Identify which cell holds the provided text, then report its [X, Y] central coordinate. 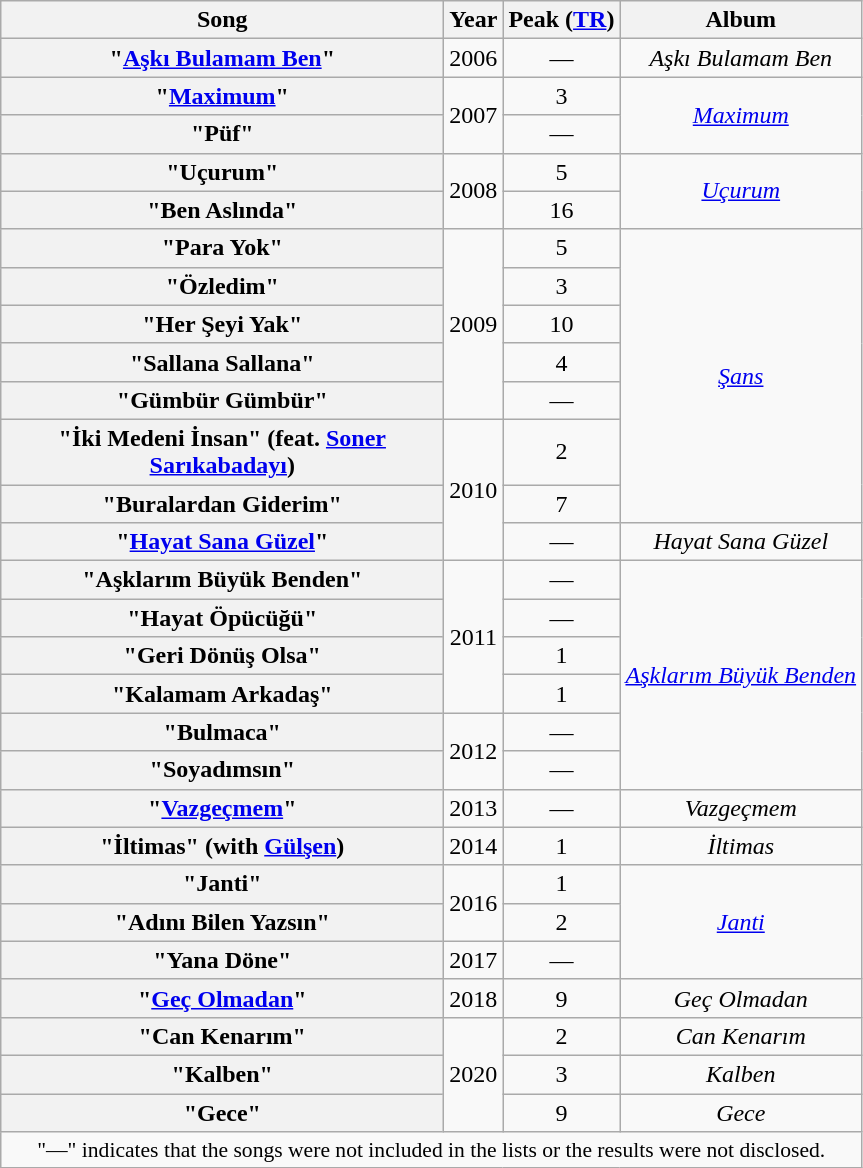
"Para Yok" [222, 248]
Song [222, 20]
2007 [474, 115]
"Kalben" [222, 1074]
Can Kenarım [741, 1036]
16 [562, 210]
2013 [474, 808]
"Hayat Sana Güzel" [222, 542]
"Aşklarım Büyük Benden" [222, 580]
2009 [474, 324]
"Can Kenarım" [222, 1036]
Album [741, 20]
"Uçurum" [222, 172]
2018 [474, 998]
"Bulmaca" [222, 732]
2014 [474, 846]
Janti [741, 922]
4 [562, 362]
"Janti" [222, 884]
"Gümbür Gümbür" [222, 400]
"Kalamam Arkadaş" [222, 694]
"Geç Olmadan" [222, 998]
Vazgeçmem [741, 808]
"Vazgeçmem" [222, 808]
2010 [474, 490]
Geç Olmadan [741, 998]
2016 [474, 903]
"Gece" [222, 1113]
Hayat Sana Güzel [741, 542]
"Geri Dönüş Olsa" [222, 656]
"Püf" [222, 134]
Kalben [741, 1074]
2011 [474, 637]
Peak (TR) [562, 20]
2012 [474, 751]
Şans [741, 376]
"Ben Aslında" [222, 210]
"İki Medeni İnsan" (feat. Soner Sarıkabadayı) [222, 452]
"Özledim" [222, 286]
Aşkı Bulamam Ben [741, 58]
"Aşkı Bulamam Ben" [222, 58]
"Adını Bilen Yazsın" [222, 922]
"Maximum" [222, 96]
2020 [474, 1074]
"—" indicates that the songs were not included in the lists or the results were not disclosed. [432, 1150]
İltimas [741, 846]
2006 [474, 58]
2017 [474, 960]
Maximum [741, 115]
"Yana Döne" [222, 960]
Gece [741, 1113]
Uçurum [741, 191]
10 [562, 324]
7 [562, 503]
Aşklarım Büyük Benden [741, 675]
Year [474, 20]
"Buralardan Giderim" [222, 503]
"Hayat Öpücüğü" [222, 618]
2008 [474, 191]
"Her Şeyi Yak" [222, 324]
"İltimas" (with Gülşen) [222, 846]
"Sallana Sallana" [222, 362]
"Soyadımsın" [222, 770]
